Return the [X, Y] coordinate for the center point of the cell that contains the specified text.  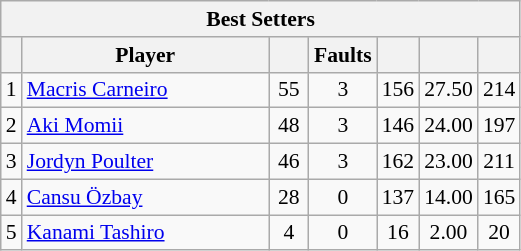
165 [500, 197]
14.00 [448, 197]
197 [500, 126]
Cansu Özbay [146, 197]
Kanami Tashiro [146, 233]
137 [398, 197]
Player [146, 55]
48 [289, 126]
Jordyn Poulter [146, 162]
5 [12, 233]
28 [289, 197]
2 [12, 126]
1 [12, 90]
211 [500, 162]
146 [398, 126]
20 [500, 233]
2.00 [448, 233]
16 [398, 233]
46 [289, 162]
24.00 [448, 126]
27.50 [448, 90]
55 [289, 90]
Best Setters [261, 19]
156 [398, 90]
23.00 [448, 162]
Macris Carneiro [146, 90]
214 [500, 90]
162 [398, 162]
Aki Momii [146, 126]
Faults [343, 55]
